Return the [X, Y] coordinate for the center point of the cell that contains the specified text.  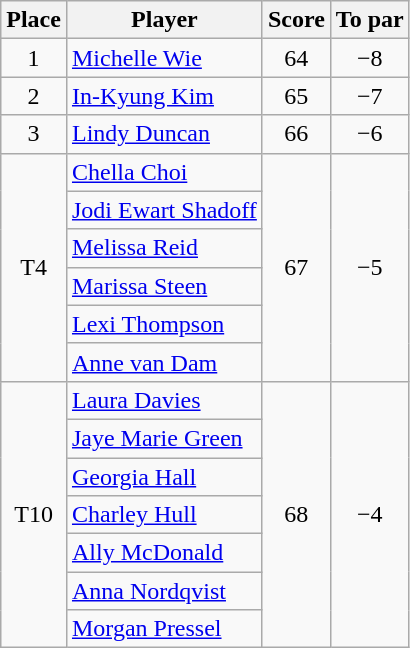
Score [296, 20]
2 [34, 96]
1 [34, 58]
−4 [370, 514]
Anna Nordqvist [164, 591]
Lexi Thompson [164, 324]
Place [34, 20]
Jodi Ewart Shadoff [164, 210]
T4 [34, 267]
Morgan Pressel [164, 629]
−6 [370, 134]
Georgia Hall [164, 477]
Jaye Marie Green [164, 438]
−8 [370, 58]
−7 [370, 96]
Lindy Duncan [164, 134]
66 [296, 134]
Ally McDonald [164, 553]
In-Kyung Kim [164, 96]
Michelle Wie [164, 58]
T10 [34, 514]
3 [34, 134]
Laura Davies [164, 400]
Charley Hull [164, 515]
68 [296, 514]
67 [296, 267]
−5 [370, 267]
65 [296, 96]
Chella Choi [164, 172]
Anne van Dam [164, 362]
64 [296, 58]
Melissa Reid [164, 248]
To par [370, 20]
Player [164, 20]
Marissa Steen [164, 286]
